Return (x, y) of the center of cell containing provided text 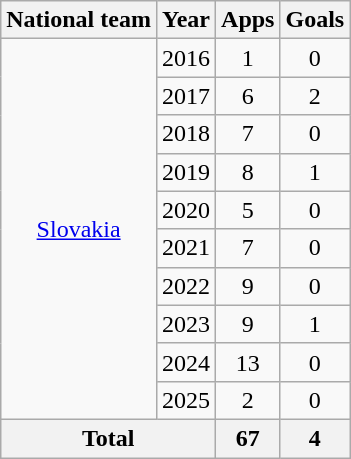
2020 (186, 210)
2022 (186, 286)
National team (79, 20)
2024 (186, 362)
2016 (186, 58)
2021 (186, 248)
13 (248, 362)
Total (108, 438)
Slovakia (79, 230)
2017 (186, 96)
2023 (186, 324)
67 (248, 438)
2018 (186, 134)
Goals (315, 20)
8 (248, 172)
Apps (248, 20)
5 (248, 210)
2025 (186, 400)
6 (248, 96)
4 (315, 438)
2019 (186, 172)
Year (186, 20)
